Identify which cell holds the provided text, then report its [X, Y] central coordinate. 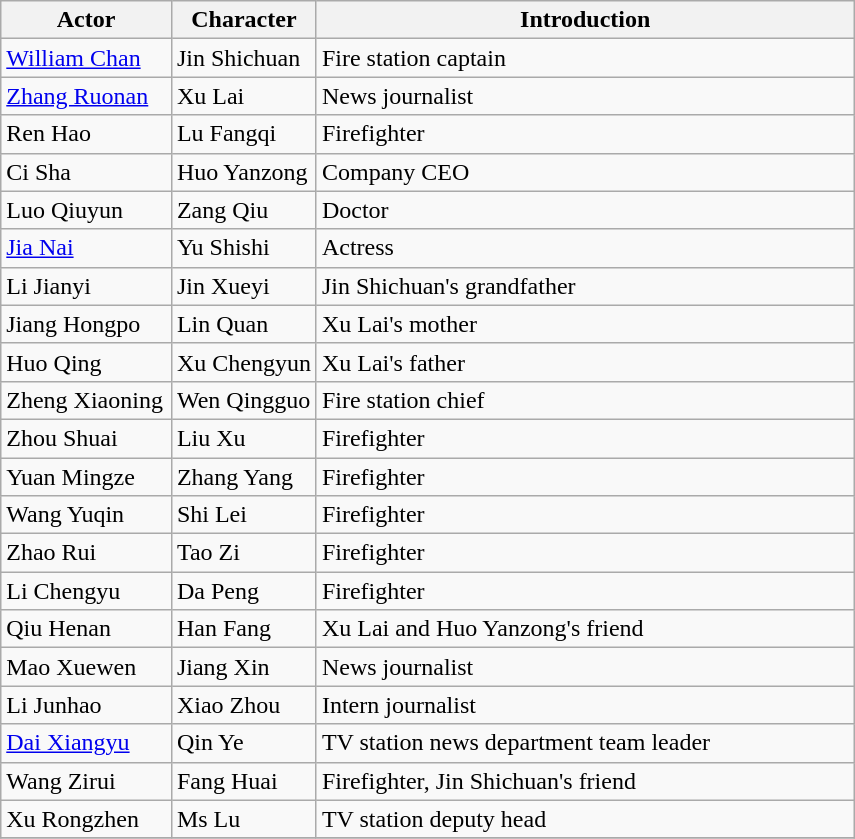
Actress [585, 248]
Li Jianyi [86, 286]
Fire station chief [585, 400]
Jia Nai [86, 248]
Jin Shichuan's grandfather [585, 286]
Company CEO [585, 172]
Zang Qiu [244, 210]
Mao Xuewen [86, 667]
Ms Lu [244, 819]
Zhou Shuai [86, 438]
Wang Zirui [86, 781]
Ci Sha [86, 172]
Actor [86, 20]
Yuan Mingze [86, 477]
TV station news department team leader [585, 743]
Qiu Henan [86, 629]
Zhang Yang [244, 477]
Lin Quan [244, 324]
Xu Lai [244, 96]
Jin Xueyi [244, 286]
Fire station captain [585, 58]
Zhao Rui [86, 553]
Tao Zi [244, 553]
Xiao Zhou [244, 705]
Doctor [585, 210]
Intern journalist [585, 705]
Shi Lei [244, 515]
Character [244, 20]
Jiang Hongpo [86, 324]
William Chan [86, 58]
Li Chengyu [86, 591]
Li Junhao [86, 705]
Zheng Xiaoning [86, 400]
Zhang Ruonan [86, 96]
Fang Huai [244, 781]
Xu Rongzhen [86, 819]
Luo Qiuyun [86, 210]
Liu Xu [244, 438]
Jiang Xin [244, 667]
Xu Chengyun [244, 362]
Wang Yuqin [86, 515]
Dai Xiangyu [86, 743]
Da Peng [244, 591]
Yu Shishi [244, 248]
Xu Lai and Huo Yanzong's friend [585, 629]
Jin Shichuan [244, 58]
Xu Lai's mother [585, 324]
Wen Qingguo [244, 400]
Han Fang [244, 629]
Xu Lai's father [585, 362]
Huo Yanzong [244, 172]
Introduction [585, 20]
TV station deputy head [585, 819]
Ren Hao [86, 134]
Firefighter, Jin Shichuan's friend [585, 781]
Qin Ye [244, 743]
Huo Qing [86, 362]
Lu Fangqi [244, 134]
